Capture the cell that displays the provided text and extract its [X, Y] central coordinate. 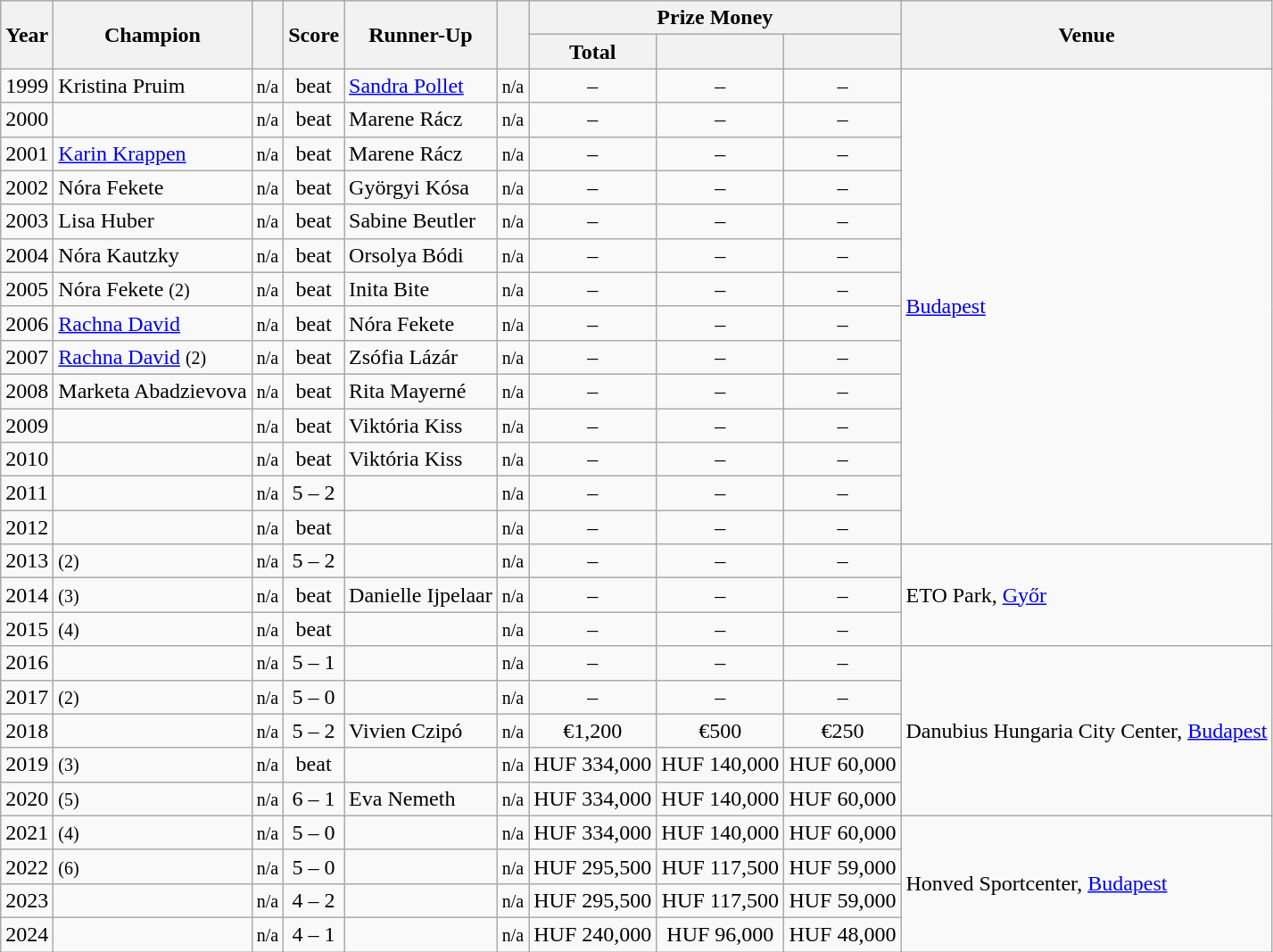
5 – 1 [314, 663]
HUF 240,000 [592, 934]
2019 [27, 765]
Budapest [1087, 307]
2003 [27, 221]
Prize Money [715, 18]
2001 [27, 153]
Rachna David [153, 323]
ETO Park, Győr [1087, 595]
2008 [27, 391]
4 – 2 [314, 900]
2016 [27, 663]
Danielle Ijpelaar [421, 595]
2024 [27, 934]
Kristina Pruim [153, 86]
2005 [27, 289]
Eva Nemeth [421, 799]
Sandra Pollet [421, 86]
2002 [27, 187]
2007 [27, 357]
2017 [27, 697]
(5) [153, 799]
2013 [27, 561]
2023 [27, 900]
€1,200 [592, 731]
Score [314, 35]
Karin Krappen [153, 153]
Zsófia Lázár [421, 357]
2018 [27, 731]
2014 [27, 595]
HUF 96,000 [721, 934]
Rachna David (2) [153, 357]
Year [27, 35]
2020 [27, 799]
2000 [27, 120]
Sabine Beutler [421, 221]
HUF 48,000 [842, 934]
2011 [27, 493]
2006 [27, 323]
€500 [721, 731]
Györgyi Kósa [421, 187]
Danubius Hungaria City Center, Budapest [1087, 731]
Orsolya Bódi [421, 255]
2012 [27, 527]
2010 [27, 459]
Venue [1087, 35]
2015 [27, 629]
(6) [153, 866]
2004 [27, 255]
Champion [153, 35]
2021 [27, 832]
Marketa Abadzievova [153, 391]
1999 [27, 86]
Inita Bite [421, 289]
Rita Mayerné [421, 391]
2009 [27, 426]
Honved Sportcenter, Budapest [1087, 883]
4 – 1 [314, 934]
Nóra Fekete (2) [153, 289]
Nóra Kautzky [153, 255]
Vivien Czipó [421, 731]
Runner-Up [421, 35]
6 – 1 [314, 799]
Total [592, 52]
Lisa Huber [153, 221]
2022 [27, 866]
€250 [842, 731]
